Output the (x, y) coordinate of the center of the cell containing the given text.  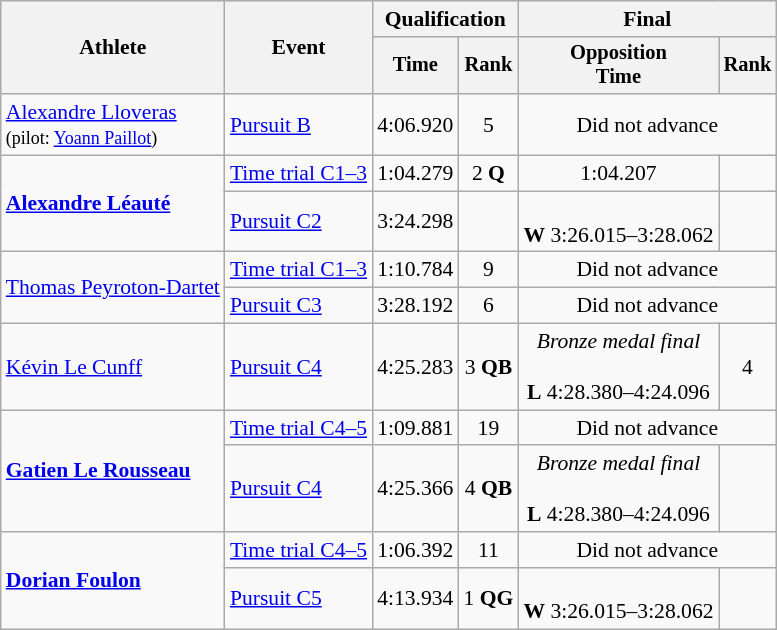
Pursuit B (298, 124)
Athlete (113, 48)
Qualification (445, 19)
Kévin Le Cunff (113, 368)
3:28.192 (415, 306)
OppositionTime (618, 66)
6 (488, 306)
1:04.279 (415, 174)
5 (488, 124)
1:09.881 (415, 428)
1 QG (488, 598)
Final (647, 19)
4:25.366 (415, 490)
11 (488, 550)
4 QB (488, 490)
4:06.920 (415, 124)
Pursuit C5 (298, 598)
19 (488, 428)
4:25.283 (415, 368)
Pursuit C2 (298, 222)
Alexandre Léauté (113, 204)
Thomas Peyroton-Dartet (113, 288)
1:06.392 (415, 550)
3 QB (488, 368)
4:13.934 (415, 598)
Dorian Foulon (113, 580)
9 (488, 270)
1:10.784 (415, 270)
2 Q (488, 174)
3:24.298 (415, 222)
Event (298, 48)
4 (748, 368)
Pursuit C3 (298, 306)
Alexandre Lloveras(pilot: Yoann Paillot) (113, 124)
1:04.207 (618, 174)
Gatien Le Rousseau (113, 471)
Time (415, 66)
